Find where the given text appears and provide that cell's center as (x, y) coordinate. 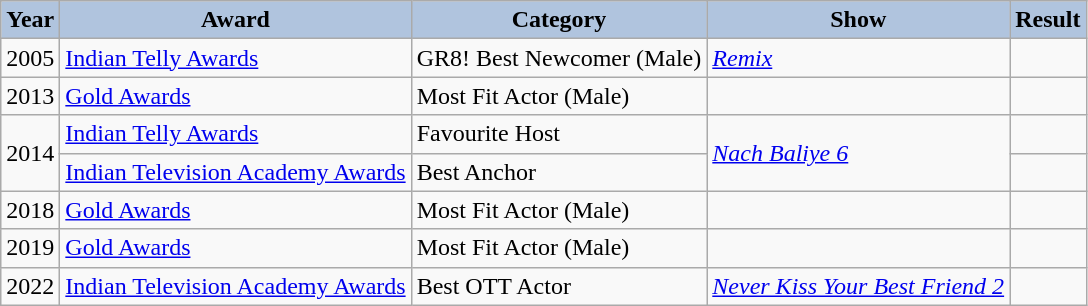
2013 (30, 96)
Never Kiss Your Best Friend 2 (858, 286)
Best Anchor (559, 172)
2005 (30, 58)
GR8! Best Newcomer (Male) (559, 58)
2022 (30, 286)
Result (1048, 20)
Remix (858, 58)
Best OTT Actor (559, 286)
Category (559, 20)
Award (236, 20)
Show (858, 20)
2014 (30, 153)
2018 (30, 210)
2019 (30, 248)
Nach Baliye 6 (858, 153)
Favourite Host (559, 134)
Year (30, 20)
